Return the (x, y) coordinate for the center point of the cell that contains the specified text.  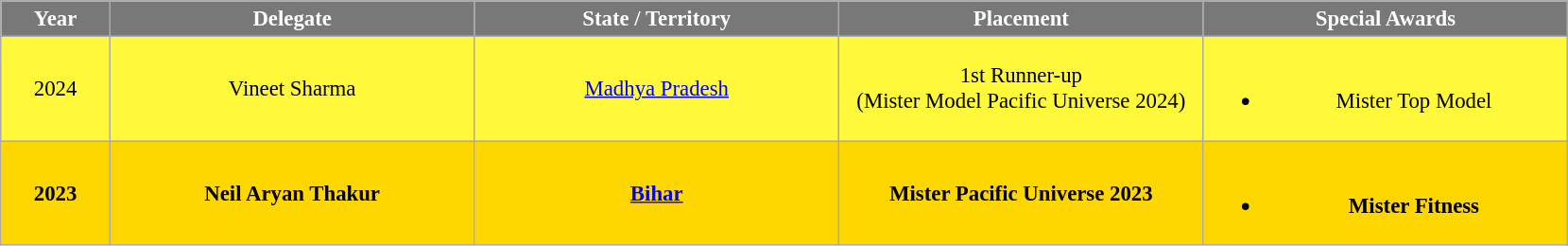
Year (56, 19)
Mister Pacific Universe 2023 (1022, 193)
Mister Top Model (1386, 89)
Vineet Sharma (292, 89)
Placement (1022, 19)
2023 (56, 193)
Mister Fitness (1386, 193)
2024 (56, 89)
Bihar (657, 193)
Madhya Pradesh (657, 89)
Delegate (292, 19)
1st Runner-up(Mister Model Pacific Universe 2024) (1022, 89)
State / Territory (657, 19)
Neil Aryan Thakur (292, 193)
Special Awards (1386, 19)
